Scan for the cell matching the given text and deliver its (X, Y) coordinate at center. 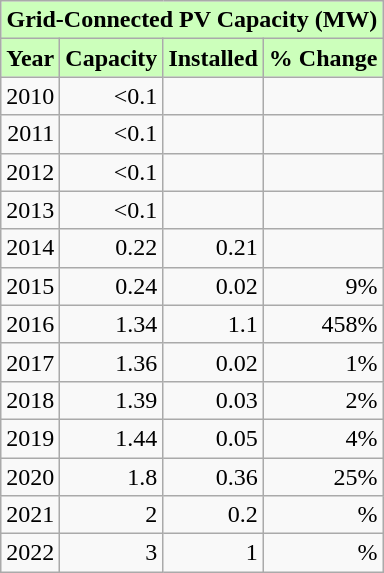
2011 (30, 134)
9% (323, 286)
0.05 (213, 438)
1.1 (213, 324)
2015 (30, 286)
2014 (30, 248)
Grid-Connected PV Capacity (MW) (192, 20)
2021 (30, 515)
Installed (213, 58)
0.03 (213, 400)
0.36 (213, 477)
1% (323, 362)
2010 (30, 96)
2016 (30, 324)
2022 (30, 553)
1.8 (112, 477)
2017 (30, 362)
1 (213, 553)
Year (30, 58)
1.36 (112, 362)
1.39 (112, 400)
3 (112, 553)
2013 (30, 210)
0.24 (112, 286)
1.44 (112, 438)
0.2 (213, 515)
0.21 (213, 248)
2 (112, 515)
2012 (30, 172)
458% (323, 324)
2018 (30, 400)
% Change (323, 58)
25% (323, 477)
2020 (30, 477)
2019 (30, 438)
0.22 (112, 248)
4% (323, 438)
1.34 (112, 324)
Capacity (112, 58)
2% (323, 400)
